Detect which cell encompasses the target text, then output its (x, y) center coordinate. 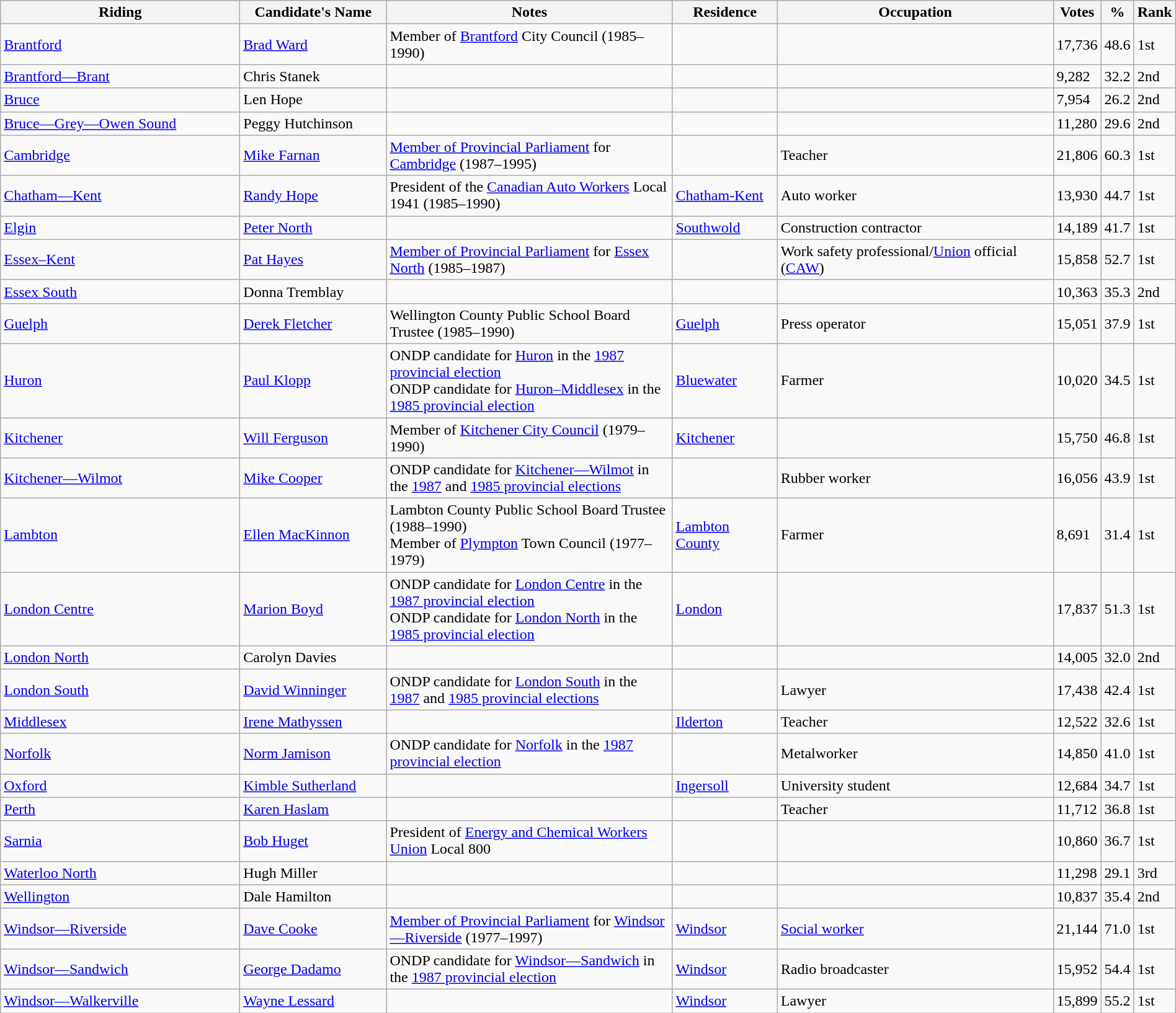
41.7 (1118, 228)
29.6 (1118, 123)
Ellen MacKinnon (313, 536)
Construction contractor (915, 228)
46.8 (1118, 438)
32.0 (1118, 658)
Votes (1077, 12)
Lambton (120, 536)
Wayne Lessard (313, 1001)
Hugh Miller (313, 873)
Derek Fletcher (313, 324)
14,005 (1077, 658)
ONDP candidate for Norfolk in the 1987 provincial election (530, 754)
Norm Jamison (313, 754)
ONDP candidate for Kitchener—Wilmot in the 1987 and 1985 provincial elections (530, 479)
Member of Brantford City Council (1985–1990) (530, 45)
14,189 (1077, 228)
13,930 (1077, 196)
Rank (1155, 12)
10,363 (1077, 291)
21,144 (1077, 929)
Norfolk (120, 754)
Work safety professional/Union official (CAW) (915, 259)
Member of Provincial Parliament for Essex North (1985–1987) (530, 259)
Notes (530, 12)
Essex South (120, 291)
Bluewater (724, 381)
Oxford (120, 785)
Elgin (120, 228)
34.7 (1118, 785)
43.9 (1118, 479)
Candidate's Name (313, 12)
54.4 (1118, 968)
ONDP candidate for London Centre in the 1987 provincial election ONDP candidate for London North in the 1985 provincial election (530, 609)
Carolyn Davies (313, 658)
Will Ferguson (313, 438)
31.4 (1118, 536)
Metalworker (915, 754)
11,712 (1077, 809)
16,056 (1077, 479)
Kitchener—Wilmot (120, 479)
Bruce—Grey—Owen Sound (120, 123)
42.4 (1118, 689)
% (1118, 12)
London Centre (120, 609)
Southwold (724, 228)
21,806 (1077, 155)
Wellington (120, 896)
Windsor—Sandwich (120, 968)
32.6 (1118, 722)
41.0 (1118, 754)
Peter North (313, 228)
London South (120, 689)
Windsor—Walkerville (120, 1001)
Member of Kitchener City Council (1979–1990) (530, 438)
10,860 (1077, 841)
George Dadamo (313, 968)
ONDP candidate for London South in the 1987 and 1985 provincial elections (530, 689)
London North (120, 658)
12,684 (1077, 785)
Paul Klopp (313, 381)
Windsor—Riverside (120, 929)
36.7 (1118, 841)
15,051 (1077, 324)
Residence (724, 12)
36.8 (1118, 809)
11,298 (1077, 873)
3rd (1155, 873)
Randy Hope (313, 196)
Brad Ward (313, 45)
15,750 (1077, 438)
Len Hope (313, 100)
15,952 (1077, 968)
President of the Canadian Auto Workers Local 1941 (1985–1990) (530, 196)
10,837 (1077, 896)
44.7 (1118, 196)
17,736 (1077, 45)
17,438 (1077, 689)
71.0 (1118, 929)
Karen Haslam (313, 809)
26.2 (1118, 100)
15,899 (1077, 1001)
Auto worker (915, 196)
Bob Huget (313, 841)
Lambton County Public School Board Trustee (1988–1990) Member of Plympton Town Council (1977–1979) (530, 536)
14,850 (1077, 754)
Huron (120, 381)
51.3 (1118, 609)
10,020 (1077, 381)
52.7 (1118, 259)
Marion Boyd (313, 609)
Brantford (120, 45)
17,837 (1077, 609)
Wellington County Public School Board Trustee (1985–1990) (530, 324)
Pat Hayes (313, 259)
Peggy Hutchinson (313, 123)
7,954 (1077, 100)
Essex–Kent (120, 259)
Rubber worker (915, 479)
15,858 (1077, 259)
29.1 (1118, 873)
11,280 (1077, 123)
President of Energy and Chemical Workers Union Local 800 (530, 841)
ONDP candidate for Huron in the 1987 provincial election ONDP candidate for Huron–Middlesex in the 1985 provincial election (530, 381)
Ingersoll (724, 785)
Cambridge (120, 155)
55.2 (1118, 1001)
Dave Cooke (313, 929)
Press operator (915, 324)
Kimble Sutherland (313, 785)
Chatham-Kent (724, 196)
Chatham—Kent (120, 196)
Member of Provincial Parliament for Cambridge (1987–1995) (530, 155)
Perth (120, 809)
Irene Mathyssen (313, 722)
Member of Provincial Parliament for Windsor—Riverside (1977–1997) (530, 929)
35.3 (1118, 291)
David Winninger (313, 689)
Bruce (120, 100)
University student (915, 785)
Riding (120, 12)
London (724, 609)
Mike Cooper (313, 479)
Waterloo North (120, 873)
ONDP candidate for Windsor—Sandwich in the 1987 provincial election (530, 968)
Chris Stanek (313, 76)
48.6 (1118, 45)
Occupation (915, 12)
12,522 (1077, 722)
34.5 (1118, 381)
9,282 (1077, 76)
37.9 (1118, 324)
Middlesex (120, 722)
32.2 (1118, 76)
Brantford—Brant (120, 76)
Radio broadcaster (915, 968)
60.3 (1118, 155)
Sarnia (120, 841)
Social worker (915, 929)
Dale Hamilton (313, 896)
Mike Farnan (313, 155)
35.4 (1118, 896)
Donna Tremblay (313, 291)
Lambton County (724, 536)
Ilderton (724, 722)
8,691 (1077, 536)
